Scan for the cell matching the given text and deliver its (x, y) coordinate at center. 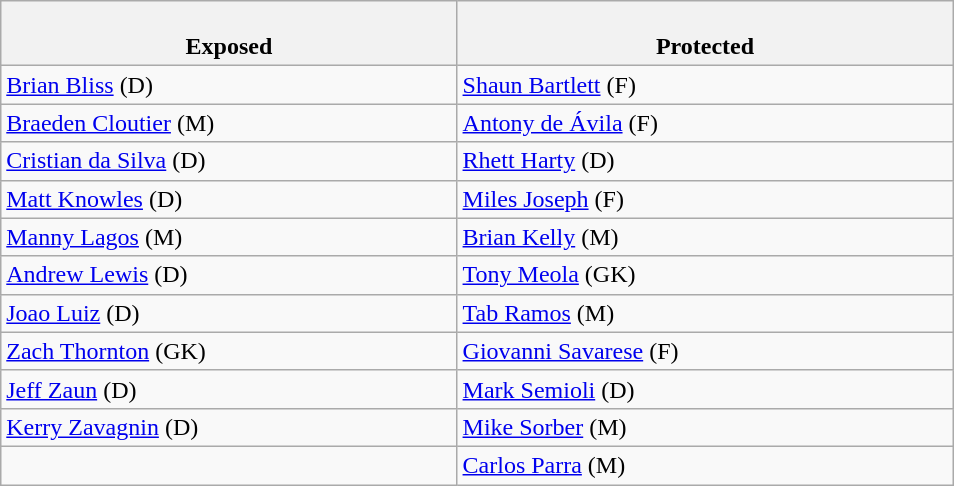
Mark Semioli (D) (705, 389)
Rhett Harty (D) (705, 161)
Kerry Zavagnin (D) (229, 427)
Miles Joseph (F) (705, 199)
Brian Bliss (D) (229, 85)
Protected (705, 34)
Manny Lagos (M) (229, 237)
Tony Meola (GK) (705, 275)
Jeff Zaun (D) (229, 389)
Shaun Bartlett (F) (705, 85)
Carlos Parra (M) (705, 465)
Matt Knowles (D) (229, 199)
Joao Luiz (D) (229, 313)
Giovanni Savarese (F) (705, 351)
Brian Kelly (M) (705, 237)
Tab Ramos (M) (705, 313)
Antony de Ávila (F) (705, 123)
Cristian da Silva (D) (229, 161)
Mike Sorber (M) (705, 427)
Zach Thornton (GK) (229, 351)
Braeden Cloutier (M) (229, 123)
Exposed (229, 34)
Andrew Lewis (D) (229, 275)
